Provide the [X, Y] coordinate of the cell's center where the given text is located.  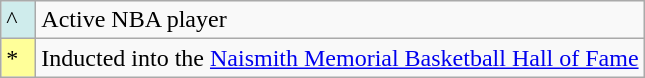
* [18, 58]
^ [18, 20]
Active NBA player [340, 20]
Inducted into the Naismith Memorial Basketball Hall of Fame [340, 58]
